Detect which cell encompasses the target text, then output its [x, y] center coordinate. 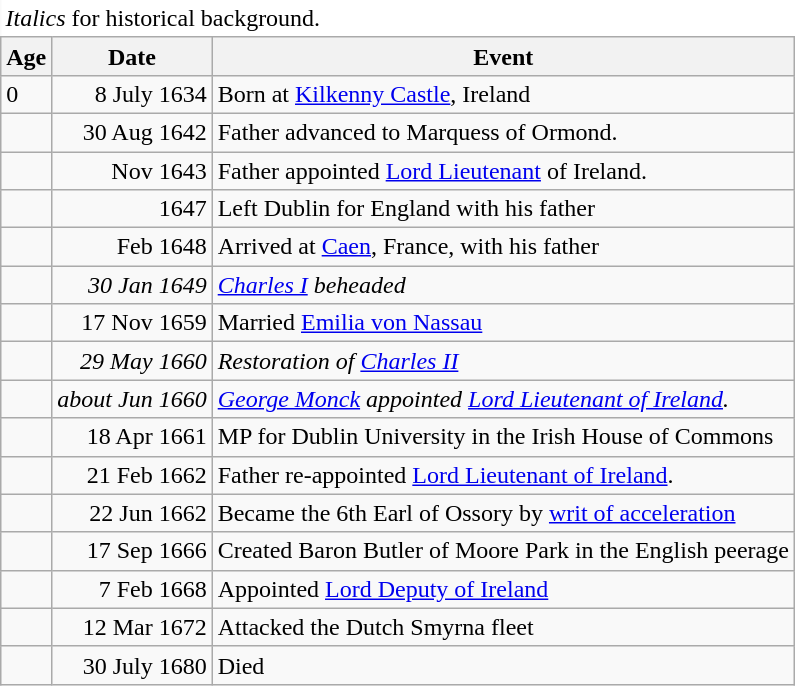
Italics for historical background. [398, 18]
7 Feb 1668 [132, 589]
Died [503, 665]
21 Feb 1662 [132, 475]
Charles I beheaded [503, 285]
Age [26, 56]
Event [503, 56]
17 Sep 1666 [132, 551]
17 Nov 1659 [132, 323]
Attacked the Dutch Smyrna fleet [503, 627]
Father appointed Lord Lieutenant of Ireland. [503, 171]
30 July 1680 [132, 665]
18 Apr 1661 [132, 437]
Date [132, 56]
Left Dublin for England with his father [503, 209]
1647 [132, 209]
Nov 1643 [132, 171]
8 July 1634 [132, 94]
Father re-appointed Lord Lieutenant of Ireland. [503, 475]
30 Aug 1642 [132, 132]
about Jun 1660 [132, 399]
George Monck appointed Lord Lieutenant of Ireland. [503, 399]
MP for Dublin University in the Irish House of Commons [503, 437]
Born at Kilkenny Castle, Ireland [503, 94]
Married Emilia von Nassau [503, 323]
Created Baron Butler of Moore Park in the English peerage [503, 551]
12 Mar 1672 [132, 627]
Feb 1648 [132, 247]
Father advanced to Marquess of Ormond. [503, 132]
Restoration of Charles II [503, 361]
22 Jun 1662 [132, 513]
Became the 6th Earl of Ossory by writ of acceleration [503, 513]
Appointed Lord Deputy of Ireland [503, 589]
Arrived at Caen, France, with his father [503, 247]
29 May 1660 [132, 361]
30 Jan 1649 [132, 285]
0 [26, 94]
